Output the (x, y) coordinate of the center of the cell containing the given text.  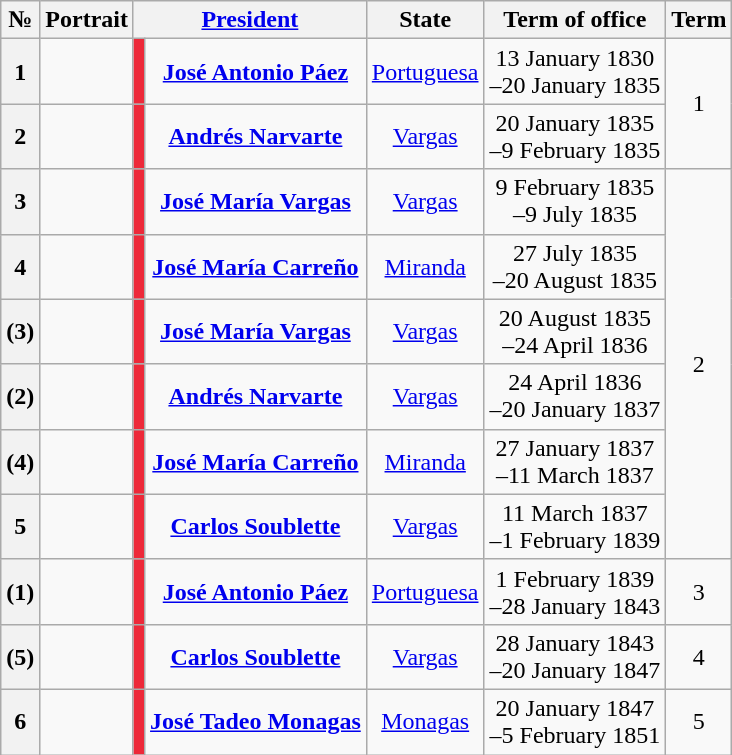
(1) (20, 592)
28 January 1843–20 January 1847 (575, 656)
Portrait (87, 20)
(2) (20, 396)
Term of office (575, 20)
20 August 1835–24 April 1836 (575, 332)
27 July 1835–20 August 1835 (575, 266)
(4) (20, 462)
№ (20, 20)
José Tadeo Monagas (256, 722)
24 April 1836–20 January 1837 (575, 396)
27 January 1837–11 March 1837 (575, 462)
Monagas (425, 722)
Term (699, 20)
20 January 1835–9 February 1835 (575, 136)
20 January 1847–5 February 1851 (575, 722)
(5) (20, 656)
9 February 1835–9 July 1835 (575, 202)
1 February 1839–28 January 1843 (575, 592)
State (425, 20)
13 January 1830–20 January 1835 (575, 72)
6 (20, 722)
11 March 1837–1 February 1839 (575, 526)
President (250, 20)
(3) (20, 332)
